Pinpoint the cell where the given text exists, returning its (X, Y) midpoint coordinate. 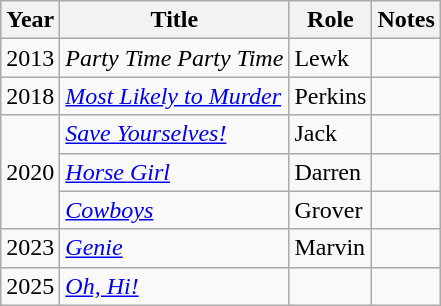
2013 (30, 58)
Oh, Hi! (174, 286)
Lewk (330, 58)
2023 (30, 248)
2020 (30, 172)
Darren (330, 172)
2018 (30, 96)
Most Likely to Murder (174, 96)
Marvin (330, 248)
Grover (330, 210)
Genie (174, 248)
Role (330, 20)
Horse Girl (174, 172)
Save Yourselves! (174, 134)
Year (30, 20)
Jack (330, 134)
Perkins (330, 96)
Notes (406, 20)
2025 (30, 286)
Cowboys (174, 210)
Party Time Party Time (174, 58)
Title (174, 20)
